Identify which cell holds the provided text, then report its [X, Y] central coordinate. 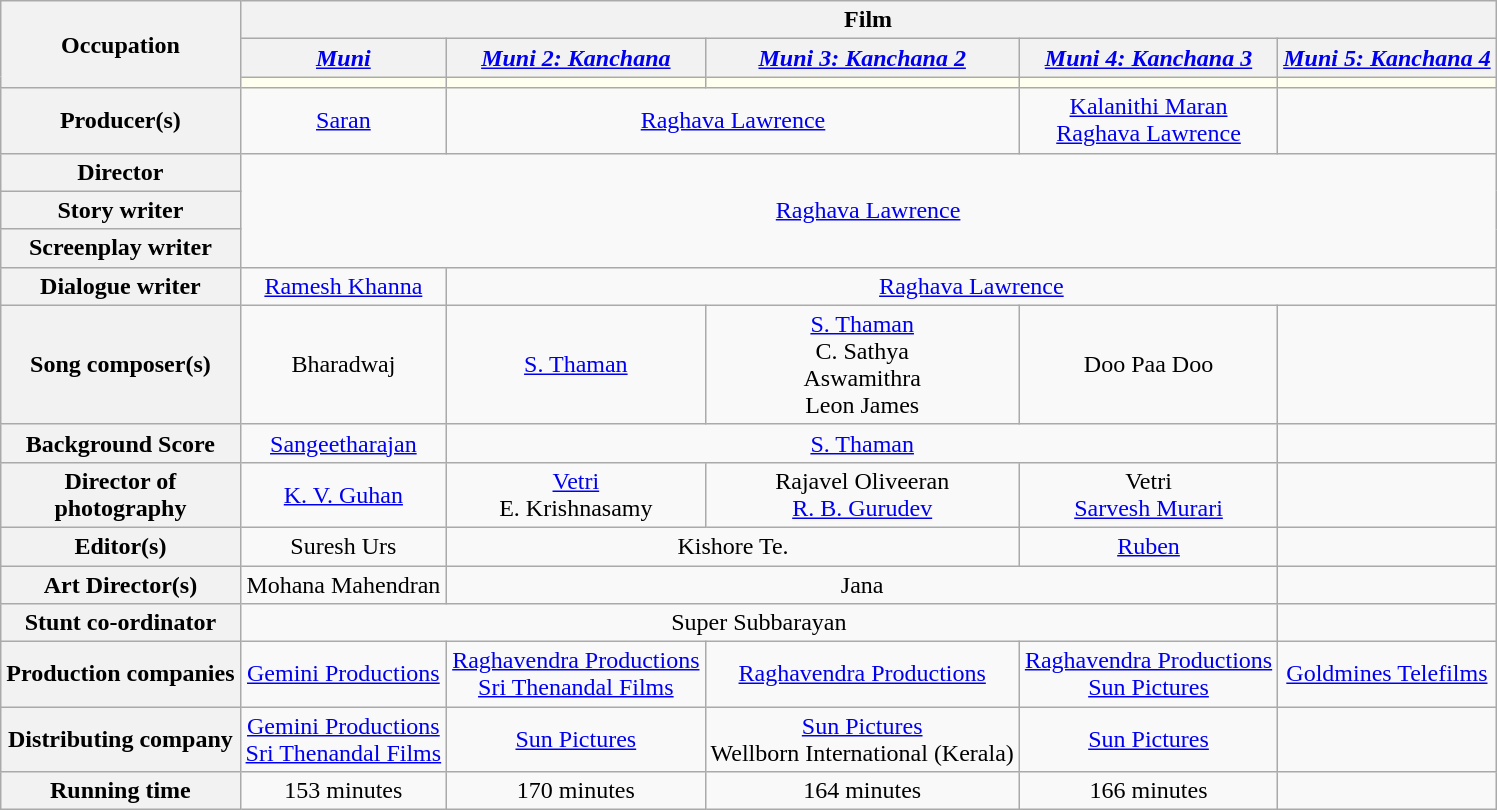
Stunt co-ordinator [120, 623]
Jana [862, 585]
Gemini ProductionsSri Thenandal Films [344, 740]
Producer(s) [120, 120]
Saran [344, 120]
153 minutes [344, 791]
Film [868, 20]
Muni 5: Kanchana 4 [1387, 58]
Director [120, 172]
Director of photography [120, 494]
Story writer [120, 210]
Kalanithi MaranRaghava Lawrence [1148, 120]
Muni 4: Kanchana 3 [1148, 58]
Muni 2: Kanchana [576, 58]
166 minutes [1148, 791]
Dialogue writer [120, 286]
Distributing company [120, 740]
Rajavel OliveeranR. B. Gurudev [862, 494]
VetriE. Krishnasamy [576, 494]
Production companies [120, 674]
Mohana Mahendran [344, 585]
Kishore Te. [734, 546]
Song composer(s) [120, 364]
Muni [344, 58]
Goldmines Telefilms [1387, 674]
Doo Paa Doo [1148, 364]
Background Score [120, 443]
VetriSarvesh Murari [1148, 494]
Raghavendra Productions Sun Pictures [1148, 674]
K. V. Guhan [344, 494]
Suresh Urs [344, 546]
Raghavendra Productions Sri Thenandal Films [576, 674]
Screenplay writer [120, 248]
Raghavendra Productions [862, 674]
S. ThamanC. SathyaAswamithraLeon James [862, 364]
164 minutes [862, 791]
Sangeetharajan [344, 443]
170 minutes [576, 791]
Occupation [120, 44]
Muni 3: Kanchana 2 [862, 58]
Sun PicturesWellborn International (Kerala) [862, 740]
Gemini Productions [344, 674]
Running time [120, 791]
Ramesh Khanna [344, 286]
Art Director(s) [120, 585]
Editor(s) [120, 546]
Super Subbarayan [759, 623]
Ruben [1148, 546]
Bharadwaj [344, 364]
